Output the (X, Y) coordinate of the center of the cell containing the given text.  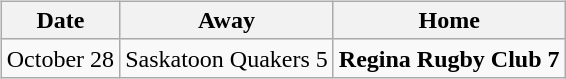
Saskatoon Quakers 5 (227, 58)
Date (60, 20)
Home (449, 20)
Regina Rugby Club 7 (449, 58)
October 28 (60, 58)
Away (227, 20)
